Locate the cell with the specified text and output its (X, Y) center coordinate. 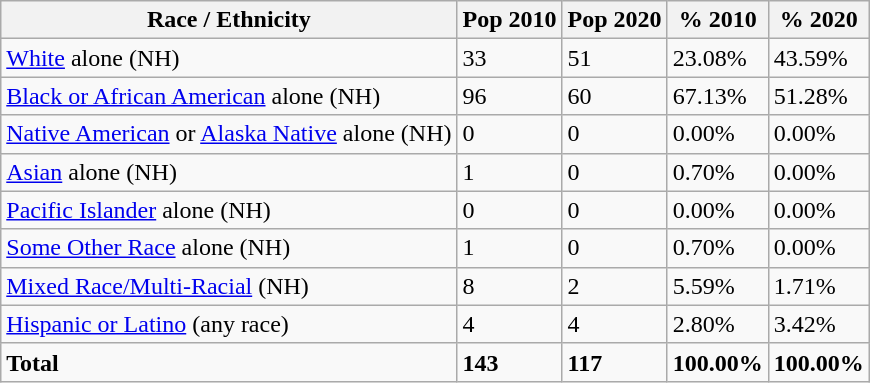
8 (510, 286)
2.80% (718, 324)
33 (510, 58)
5.59% (718, 286)
Native American or Alaska Native alone (NH) (229, 134)
Race / Ethnicity (229, 20)
Pop 2020 (614, 20)
Mixed Race/Multi-Racial (NH) (229, 286)
1.71% (818, 286)
143 (510, 362)
3.42% (818, 324)
Hispanic or Latino (any race) (229, 324)
43.59% (818, 58)
Pop 2010 (510, 20)
Asian alone (NH) (229, 172)
% 2020 (818, 20)
Total (229, 362)
117 (614, 362)
51.28% (818, 96)
60 (614, 96)
96 (510, 96)
67.13% (718, 96)
White alone (NH) (229, 58)
23.08% (718, 58)
Pacific Islander alone (NH) (229, 210)
Black or African American alone (NH) (229, 96)
51 (614, 58)
Some Other Race alone (NH) (229, 248)
2 (614, 286)
% 2010 (718, 20)
